Find where the given text appears and provide that cell's center as [X, Y] coordinate. 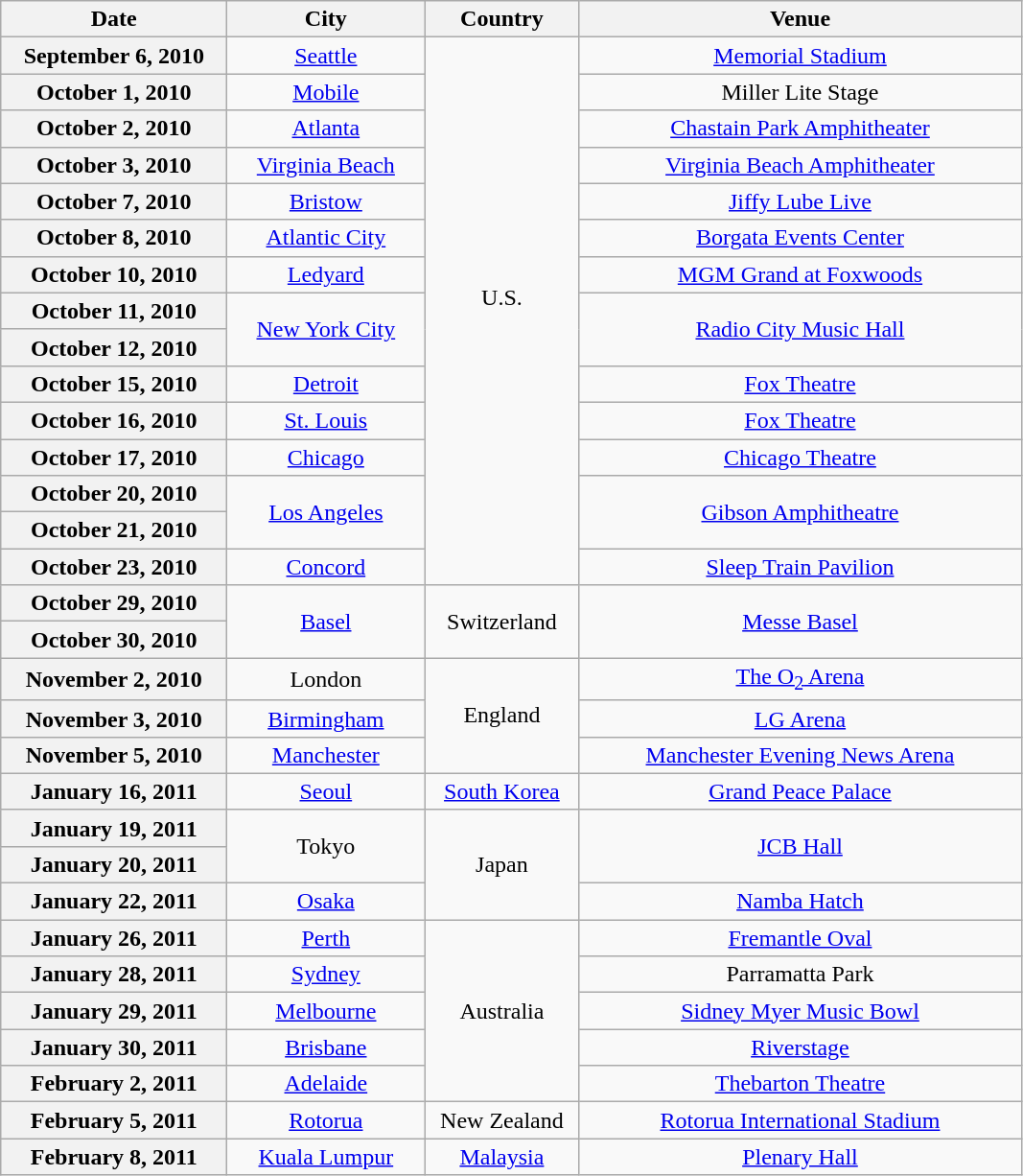
Chicago [326, 458]
City [326, 19]
Radio City Music Hall [800, 329]
Messe Basel [800, 622]
England [502, 716]
Kuala Lumpur [326, 1157]
November 3, 2010 [114, 718]
London [326, 679]
MGM Grand at Foxwoods [800, 274]
October 21, 2010 [114, 530]
October 29, 2010 [114, 603]
New Zealand [502, 1120]
Osaka [326, 902]
Grand Peace Palace [800, 791]
Malaysia [502, 1157]
February 8, 2011 [114, 1157]
Gibson Amphitheatre [800, 512]
Atlanta [326, 129]
St. Louis [326, 420]
Adelaide [326, 1084]
Australia [502, 1011]
Japan [502, 864]
Bristow [326, 201]
Riverstage [800, 1047]
Parramatta Park [800, 975]
Thebarton Theatre [800, 1084]
November 5, 2010 [114, 755]
Virginia Beach Amphitheater [800, 165]
Country [502, 19]
January 26, 2011 [114, 938]
Memorial Stadium [800, 56]
Rotorua International Stadium [800, 1120]
September 6, 2010 [114, 56]
Sidney Myer Music Bowl [800, 1011]
Borgata Events Center [800, 238]
Ledyard [326, 274]
October 2, 2010 [114, 129]
Plenary Hall [800, 1157]
Date [114, 19]
January 20, 2011 [114, 864]
Namba Hatch [800, 902]
Tokyo [326, 846]
Seoul [326, 791]
January 29, 2011 [114, 1011]
October 7, 2010 [114, 201]
October 11, 2010 [114, 311]
LG Arena [800, 718]
October 10, 2010 [114, 274]
Perth [326, 938]
October 20, 2010 [114, 494]
October 15, 2010 [114, 384]
January 28, 2011 [114, 975]
Los Angeles [326, 512]
Mobile [326, 92]
October 23, 2010 [114, 567]
Virginia Beach [326, 165]
October 16, 2010 [114, 420]
Sleep Train Pavilion [800, 567]
Seattle [326, 56]
Birmingham [326, 718]
Rotorua [326, 1120]
Brisbane [326, 1047]
Chicago Theatre [800, 458]
Detroit [326, 384]
U.S. [502, 311]
January 22, 2011 [114, 902]
Manchester [326, 755]
Manchester Evening News Arena [800, 755]
January 30, 2011 [114, 1047]
JCB Hall [800, 846]
October 1, 2010 [114, 92]
Basel [326, 622]
Melbourne [326, 1011]
Sydney [326, 975]
Switzerland [502, 622]
New York City [326, 329]
Jiffy Lube Live [800, 201]
South Korea [502, 791]
January 19, 2011 [114, 828]
Miller Lite Stage [800, 92]
October 17, 2010 [114, 458]
February 5, 2011 [114, 1120]
February 2, 2011 [114, 1084]
Concord [326, 567]
November 2, 2010 [114, 679]
Chastain Park Amphitheater [800, 129]
October 12, 2010 [114, 347]
Fremantle Oval [800, 938]
Atlantic City [326, 238]
The O2 Arena [800, 679]
January 16, 2011 [114, 791]
Venue [800, 19]
October 8, 2010 [114, 238]
October 3, 2010 [114, 165]
October 30, 2010 [114, 640]
